Provide the (x, y) coordinate of the cell's center where the given text is located.  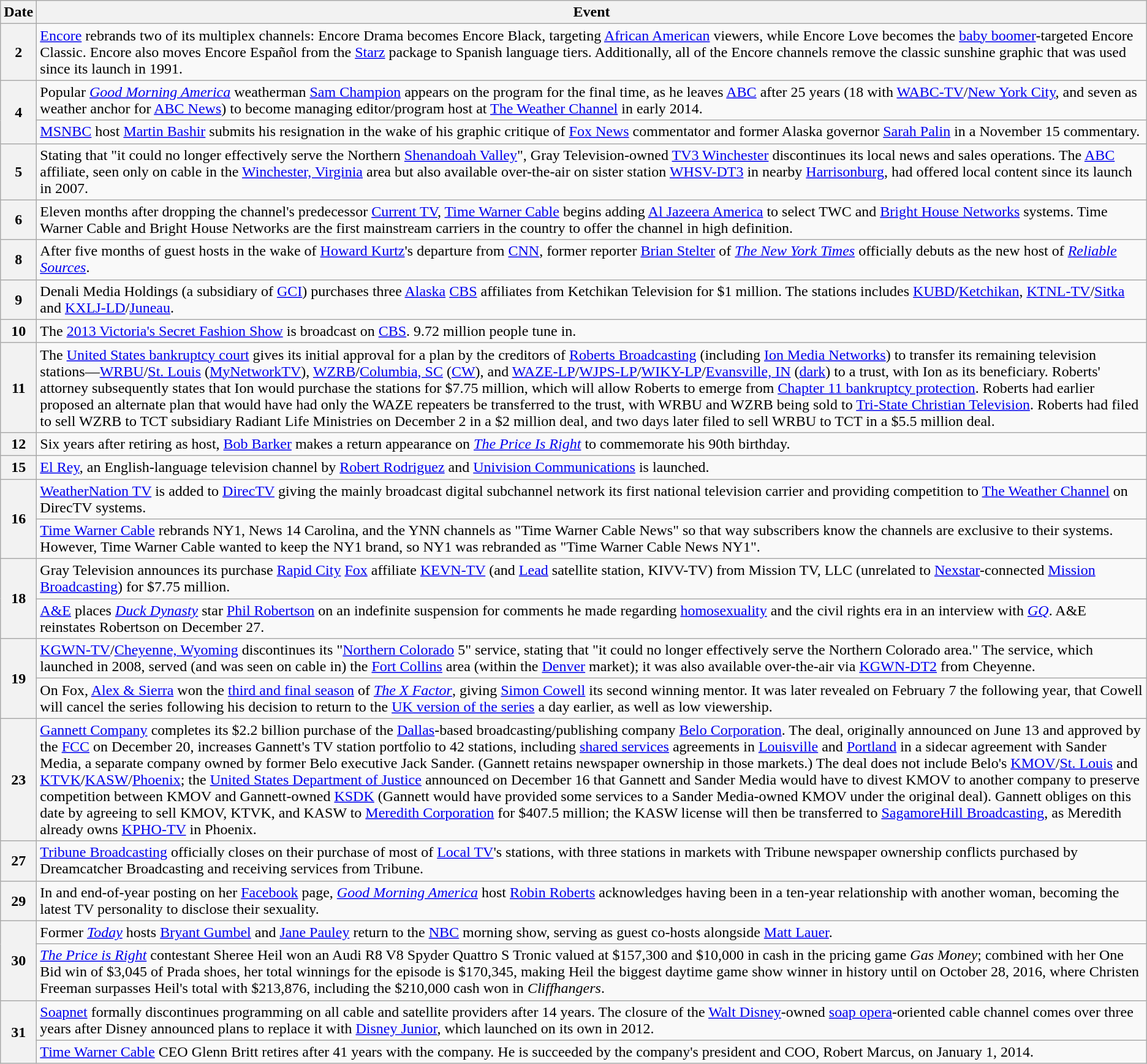
Date (18, 12)
6 (18, 219)
11 (18, 387)
30 (18, 960)
Former Today hosts Bryant Gumbel and Jane Pauley return to the NBC morning show, serving as guest co-hosts alongside Matt Lauer. (592, 932)
El Rey, an English-language television channel by Robert Rodriguez and Univision Communications is launched. (592, 467)
18 (18, 599)
15 (18, 467)
The 2013 Victoria's Secret Fashion Show is broadcast on CBS. 9.72 million people tune in. (592, 331)
31 (18, 1032)
4 (18, 112)
Event (592, 12)
16 (18, 519)
Six years after retiring as host, Bob Barker makes a return appearance on The Price Is Right to commemorate his 90th birthday. (592, 444)
2 (18, 52)
29 (18, 901)
10 (18, 331)
27 (18, 861)
8 (18, 260)
9 (18, 299)
12 (18, 444)
5 (18, 172)
19 (18, 678)
23 (18, 780)
